Provide the (x, y) coordinate of the cell's center where the given text is located.  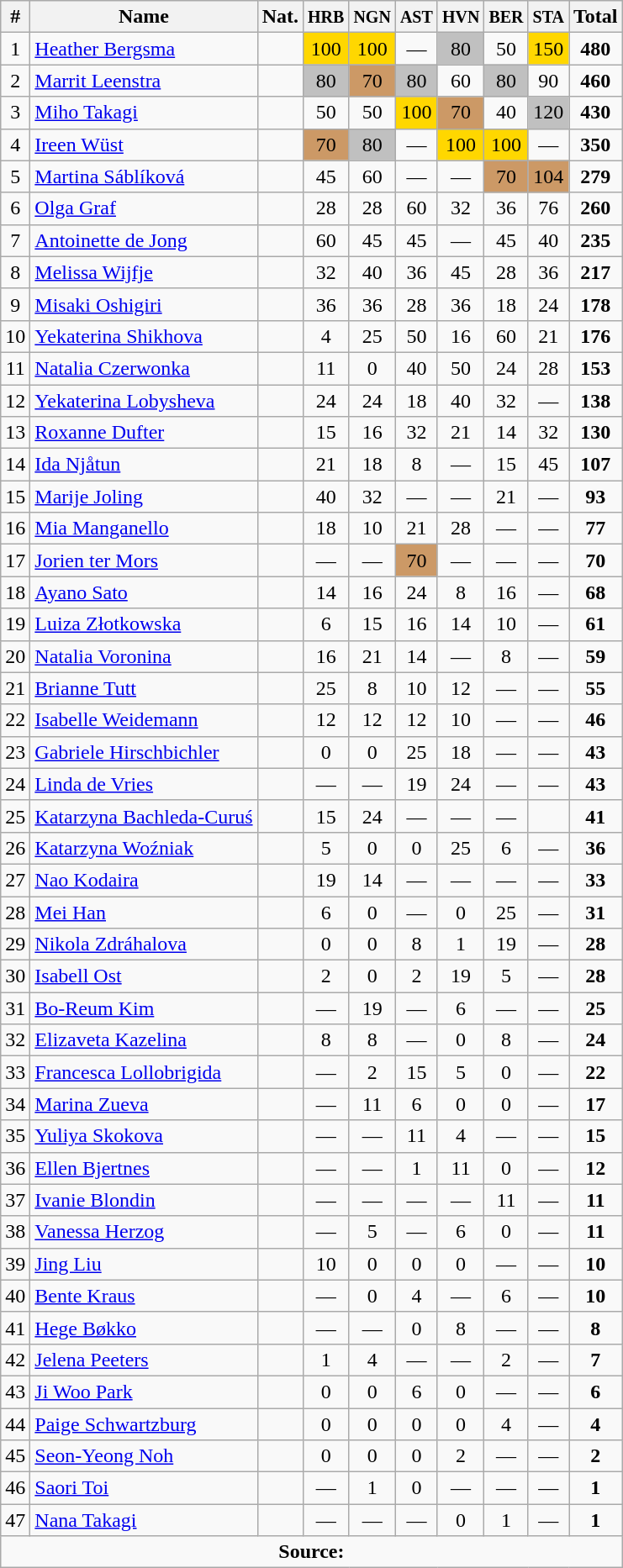
29 (15, 944)
Isabelle Weidemann (144, 720)
Francesca Lollobrigida (144, 1072)
# (15, 17)
34 (15, 1104)
Mei Han (144, 912)
279 (596, 176)
Ellen Bjertnes (144, 1168)
430 (596, 113)
Katarzyna Bachleda-Curuś (144, 816)
23 (15, 752)
150 (548, 49)
47 (15, 1520)
Nikola Zdráhalova (144, 944)
Nat. (280, 17)
Miho Takagi (144, 113)
Roxanne Dufter (144, 433)
35 (15, 1136)
Natalia Czerwonka (144, 368)
Ida Njåtun (144, 465)
Marije Joling (144, 497)
Nao Kodaira (144, 880)
Marrit Leenstra (144, 81)
STA (548, 17)
104 (548, 176)
460 (596, 81)
93 (596, 497)
Olga Graf (144, 208)
Ivanie Blondin (144, 1200)
Jelena Peeters (144, 1360)
Jing Liu (144, 1264)
39 (15, 1264)
HVN (461, 17)
Linda de Vries (144, 784)
480 (596, 49)
AST (416, 17)
138 (596, 401)
59 (596, 656)
Saori Toi (144, 1488)
Katarzyna Woźniak (144, 848)
217 (596, 272)
9 (15, 304)
Total (596, 17)
30 (15, 976)
178 (596, 304)
153 (596, 368)
Yekaterina Lobysheva (144, 401)
26 (15, 848)
Paige Schwartzburg (144, 1424)
Luiza Złotkowska (144, 624)
Martina Sáblíková (144, 176)
Nana Takagi (144, 1520)
Ji Woo Park (144, 1392)
37 (15, 1200)
Yekaterina Shikhova (144, 336)
Ayano Sato (144, 592)
42 (15, 1360)
55 (596, 688)
130 (596, 433)
77 (596, 529)
Mia Manganello (144, 529)
Isabell Ost (144, 976)
3 (15, 113)
27 (15, 880)
76 (548, 208)
Natalia Voronina (144, 656)
Bente Kraus (144, 1296)
68 (596, 592)
235 (596, 240)
Jorien ter Mors (144, 560)
Melissa Wijfje (144, 272)
Heather Bergsma (144, 49)
HRB (325, 17)
Misaki Oshigiri (144, 304)
Marina Zueva (144, 1104)
Source: (311, 1552)
BER (506, 17)
38 (15, 1232)
Ireen Wüst (144, 145)
Vanessa Herzog (144, 1232)
Seon-Yeong Noh (144, 1456)
Name (144, 17)
20 (15, 656)
Brianne Tutt (144, 688)
350 (596, 145)
Yuliya Skokova (144, 1136)
Gabriele Hirschbichler (144, 752)
44 (15, 1424)
260 (596, 208)
Elizaveta Kazelina (144, 1040)
NGN (372, 17)
90 (548, 81)
61 (596, 624)
Hege Bøkko (144, 1328)
13 (15, 433)
Bo-Reum Kim (144, 1008)
176 (596, 336)
Antoinette de Jong (144, 240)
120 (548, 113)
107 (596, 465)
